Return [x, y] of the center of cell containing provided text 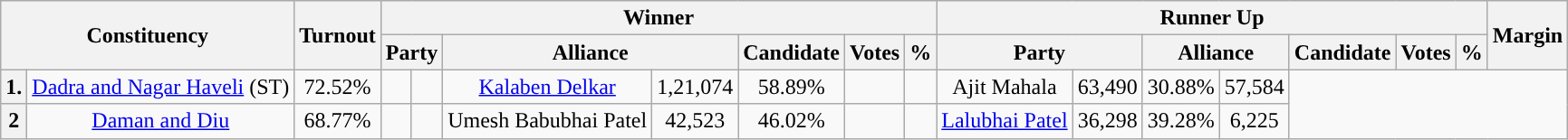
Margin [1527, 35]
Winner [658, 18]
Lalubhai Patel [1005, 121]
Dadra and Nagar Haveli (ST) [161, 87]
63,490 [1107, 87]
72.52% [338, 87]
Umesh Babubhai Patel [547, 121]
57,584 [1254, 87]
42,523 [696, 121]
68.77% [338, 121]
36,298 [1107, 121]
30.88% [1181, 87]
46.02% [792, 121]
58.89% [792, 87]
1. [14, 87]
Turnout [338, 35]
Daman and Diu [161, 121]
6,225 [1254, 121]
Ajit Mahala [1005, 87]
Runner Up [1212, 18]
Constituency [148, 35]
Kalaben Delkar [547, 87]
39.28% [1181, 121]
1,21,074 [696, 87]
2 [14, 121]
